Identify which cell holds the provided text, then report its [X, Y] central coordinate. 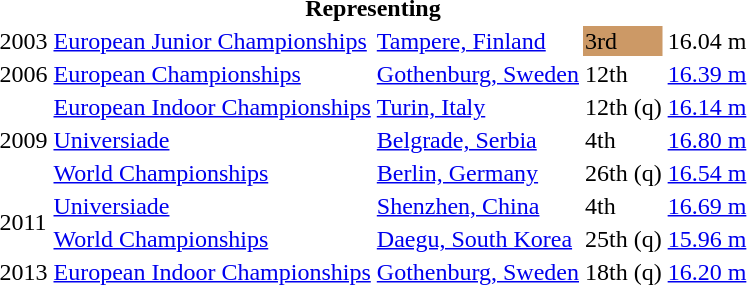
European Indoor Championships [212, 107]
Turin, Italy [478, 107]
Daegu, South Korea [478, 239]
12th (q) [623, 107]
Tampere, Finland [478, 41]
European Championships [212, 74]
3rd [623, 41]
Belgrade, Serbia [478, 140]
12th [623, 74]
25th (q) [623, 239]
26th (q) [623, 173]
European Junior Championships [212, 41]
Shenzhen, China [478, 206]
Gothenburg, Sweden [478, 74]
Berlin, Germany [478, 173]
